Return (x, y) of the center of cell containing provided text 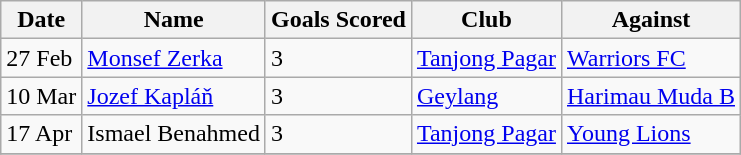
Name (174, 20)
27 Feb (42, 58)
10 Mar (42, 96)
Harimau Muda B (650, 96)
Young Lions (650, 134)
Geylang (486, 96)
Date (42, 20)
Jozef Kapláň (174, 96)
Club (486, 20)
Monsef Zerka (174, 58)
Warriors FC (650, 58)
17 Apr (42, 134)
Against (650, 20)
Goals Scored (338, 20)
Ismael Benahmed (174, 134)
